Find where the given text appears and provide that cell's center as [x, y] coordinate. 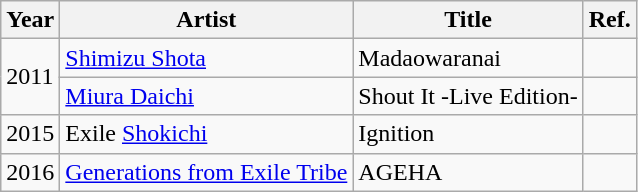
2015 [30, 134]
2016 [30, 172]
Artist [206, 20]
AGEHA [468, 172]
2011 [30, 77]
Generations from Exile Tribe [206, 172]
Ignition [468, 134]
Year [30, 20]
Miura Daichi [206, 96]
Madaowaranai [468, 58]
Title [468, 20]
Shimizu Shota [206, 58]
Ref. [610, 20]
Shout It -Live Edition- [468, 96]
Exile Shokichi [206, 134]
